From the cell containing the given text, extract its center point as (x, y) coordinate. 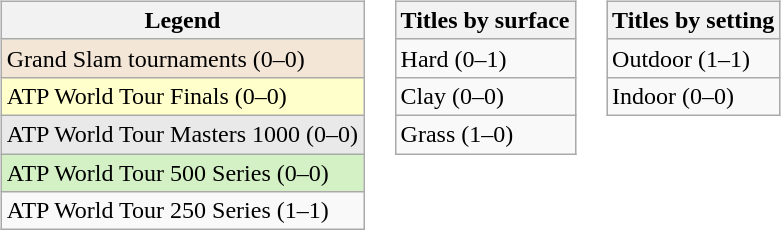
ATP World Tour Finals (0–0) (182, 96)
Grand Slam tournaments (0–0) (182, 58)
ATP World Tour 500 Series (0–0) (182, 173)
Titles by setting (694, 20)
ATP World Tour Masters 1000 (0–0) (182, 134)
Legend (182, 20)
Grass (1–0) (485, 134)
Hard (0–1) (485, 58)
Indoor (0–0) (694, 96)
Clay (0–0) (485, 96)
Titles by surface (485, 20)
Outdoor (1–1) (694, 58)
ATP World Tour 250 Series (1–1) (182, 211)
